For the text-containing cell, return its midpoint in (X, Y) coordinate format. 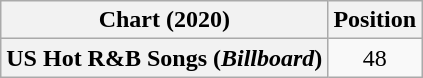
Position (375, 20)
48 (375, 58)
Chart (2020) (164, 20)
US Hot R&B Songs (Billboard) (164, 58)
